From the cell containing the given text, extract its center point as (X, Y) coordinate. 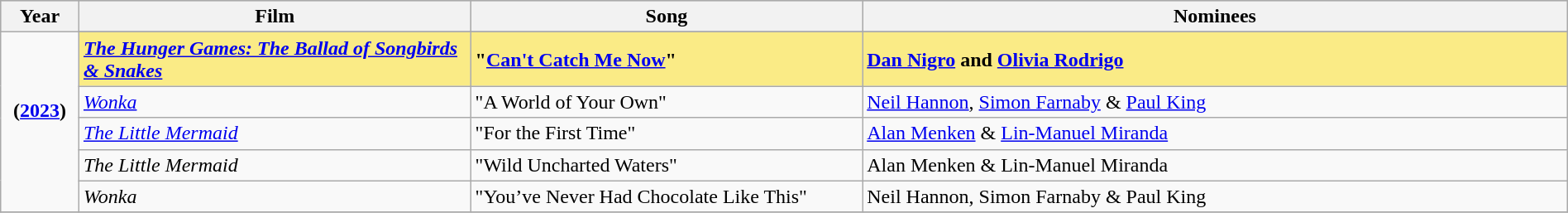
"For the First Time" (667, 133)
Year (40, 17)
Nominees (1216, 17)
"Can't Catch Me Now" (667, 60)
(2023) (40, 123)
"Wild Uncharted Waters" (667, 165)
The Hunger Games: The Ballad of Songbirds & Snakes (275, 60)
Film (275, 17)
Dan Nigro and Olivia Rodrigo (1216, 60)
"A World of Your Own" (667, 102)
Song (667, 17)
"You’ve Never Had Chocolate Like This" (667, 196)
